Extract the [x, y] coordinate from the center of the cell holding the provided text.  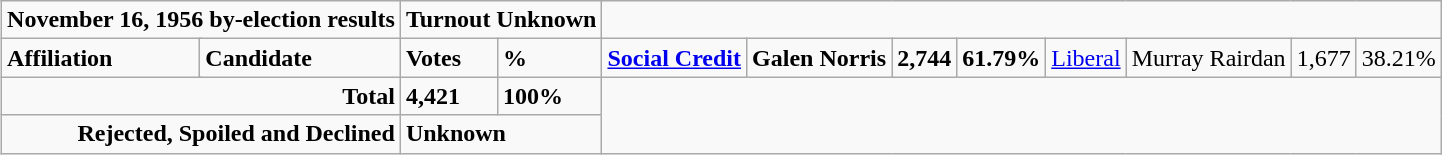
Affiliation [101, 58]
November 16, 1956 by-election results [202, 20]
2,744 [924, 58]
100% [550, 96]
61.79% [1002, 58]
Candidate [300, 58]
% [550, 58]
4,421 [448, 96]
38.21% [1398, 58]
Galen Norris [820, 58]
Liberal [1086, 58]
Murray Rairdan [1208, 58]
Social Credit [674, 58]
Turnout Unknown [501, 20]
1,677 [1324, 58]
Votes [448, 58]
Unknown [501, 134]
Total [202, 96]
Rejected, Spoiled and Declined [202, 134]
